Find where the given text appears and provide that cell's center as [x, y] coordinate. 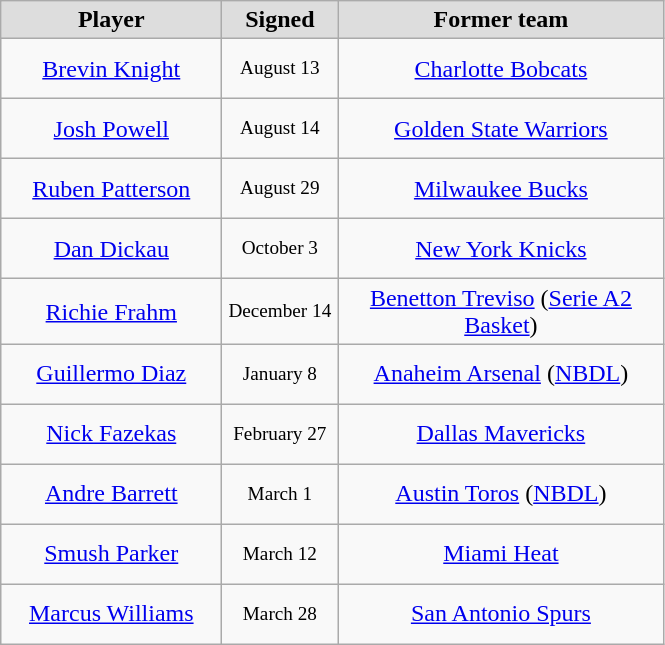
Brevin Knight [112, 69]
Guillermo Diaz [112, 374]
Anaheim Arsenal (NBDL) [501, 374]
San Antonio Spurs [501, 614]
March 12 [280, 554]
Dan Dickau [112, 249]
October 3 [280, 249]
March 28 [280, 614]
February 27 [280, 434]
Nick Fazekas [112, 434]
Former team [501, 20]
Charlotte Bobcats [501, 69]
January 8 [280, 374]
Player [112, 20]
August 29 [280, 189]
August 14 [280, 129]
Austin Toros (NBDL) [501, 494]
December 14 [280, 312]
Golden State Warriors [501, 129]
Smush Parker [112, 554]
Miami Heat [501, 554]
Richie Frahm [112, 312]
Dallas Mavericks [501, 434]
Josh Powell [112, 129]
March 1 [280, 494]
Ruben Patterson [112, 189]
Milwaukee Bucks [501, 189]
Marcus Williams [112, 614]
Signed [280, 20]
New York Knicks [501, 249]
August 13 [280, 69]
Benetton Treviso (Serie A2 Basket) [501, 312]
Andre Barrett [112, 494]
